Extract the [x, y] coordinate from the center of the cell holding the provided text.  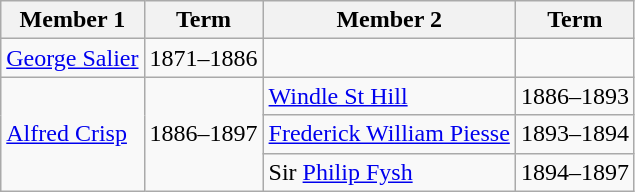
Member 1 [72, 20]
Member 2 [389, 20]
1886–1893 [574, 96]
Alfred Crisp [72, 134]
Frederick William Piesse [389, 134]
Sir Philip Fysh [389, 172]
1886–1897 [204, 134]
1893–1894 [574, 134]
1871–1886 [204, 58]
George Salier [72, 58]
Windle St Hill [389, 96]
1894–1897 [574, 172]
